Extract the [x, y] coordinate from the center of the cell holding the provided text.  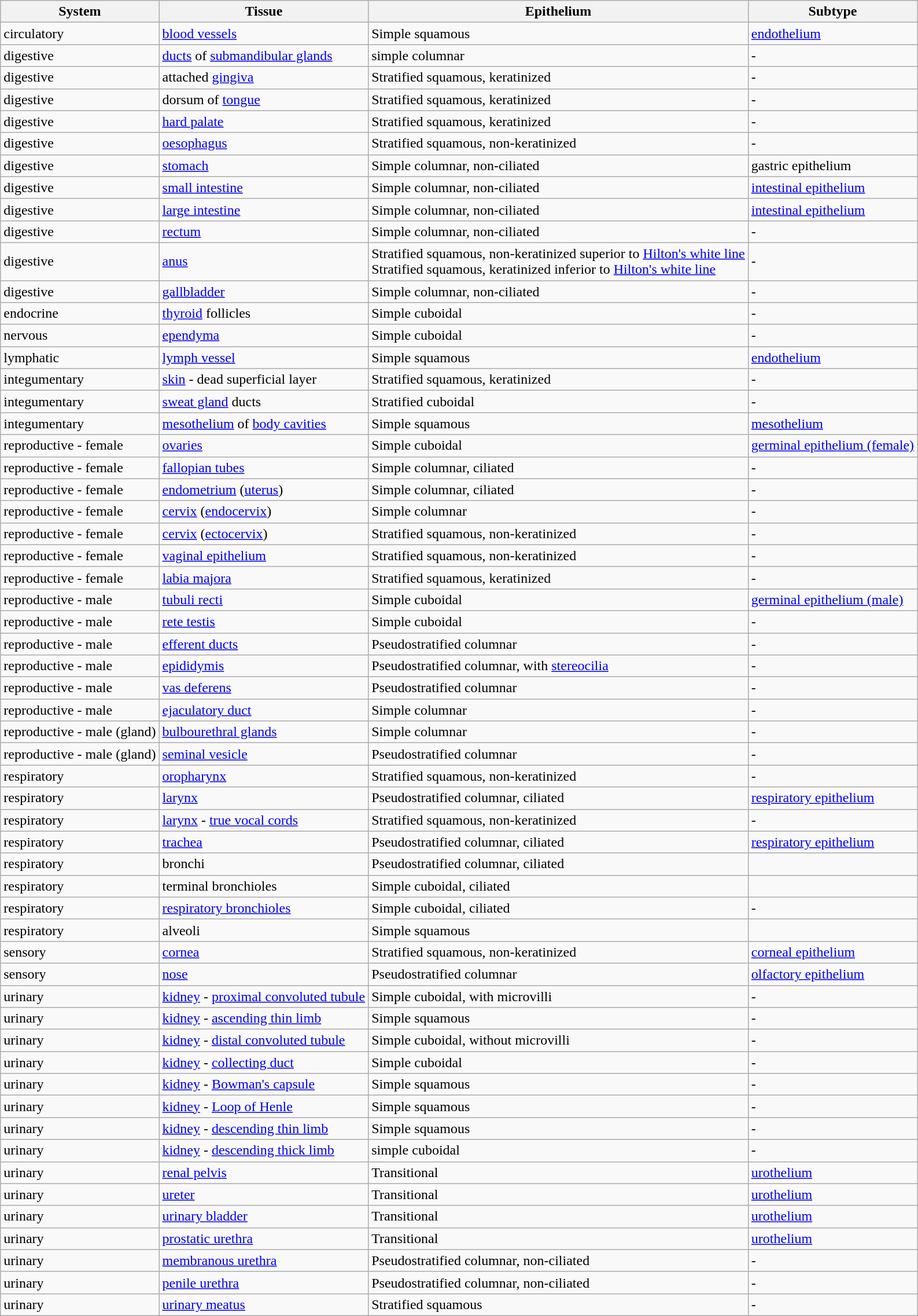
small intestine [264, 188]
renal pelvis [264, 1172]
kidney - Bowman's capsule [264, 1085]
epididymis [264, 666]
kidney - descending thick limb [264, 1150]
simple cuboidal [559, 1150]
larynx [264, 798]
cornea [264, 952]
cervix (endocervix) [264, 512]
membranous urethra [264, 1260]
ureter [264, 1194]
lymphatic [80, 358]
Stratified squamous [559, 1304]
germinal epithelium (male) [832, 600]
bronchi [264, 864]
Pseudostratified columnar, with stereocilia [559, 666]
Epithelium [559, 12]
seminal vesicle [264, 754]
gallbladder [264, 291]
simple columnar [559, 56]
efferent ducts [264, 644]
endometrium (uterus) [264, 490]
thyroid follicles [264, 314]
ovaries [264, 446]
respiratory bronchioles [264, 908]
cervix (ectocervix) [264, 534]
ependyma [264, 336]
blood vessels [264, 34]
terminal bronchioles [264, 886]
urinary bladder [264, 1216]
trachea [264, 842]
prostatic urethra [264, 1238]
Simple cuboidal, without microvilli [559, 1041]
endocrine [80, 314]
System [80, 12]
kidney - ascending thin limb [264, 1019]
larynx - true vocal cords [264, 820]
Tissue [264, 12]
olfactory epithelium [832, 974]
kidney - descending thin limb [264, 1128]
skin - dead superficial layer [264, 380]
nose [264, 974]
lymph vessel [264, 358]
oropharynx [264, 776]
large intestine [264, 209]
kidney - distal convoluted tubule [264, 1041]
stomach [264, 166]
gastric epithelium [832, 166]
mesothelium [832, 424]
fallopian tubes [264, 468]
labia majora [264, 578]
dorsum of tongue [264, 100]
corneal epithelium [832, 952]
Stratified squamous, non-keratinized superior to Hilton's white line Stratified squamous, keratinized inferior to Hilton's white line [559, 262]
attached gingiva [264, 78]
oesophagus [264, 144]
vas deferens [264, 688]
ejaculatory duct [264, 710]
Simple cuboidal, with microvilli [559, 996]
kidney - collecting duct [264, 1063]
kidney - Loop of Henle [264, 1107]
kidney - proximal convoluted tubule [264, 996]
tubuli recti [264, 600]
Subtype [832, 12]
circulatory [80, 34]
bulbourethral glands [264, 732]
urinary meatus [264, 1304]
germinal epithelium (female) [832, 446]
Stratified cuboidal [559, 402]
penile urethra [264, 1282]
vaginal epithelium [264, 556]
alveoli [264, 930]
nervous [80, 336]
sweat gland ducts [264, 402]
hard palate [264, 122]
rectum [264, 231]
anus [264, 262]
rete testis [264, 622]
mesothelium of body cavities [264, 424]
ducts of submandibular glands [264, 56]
